Provide the (x, y) coordinate of the cell's center where the given text is located.  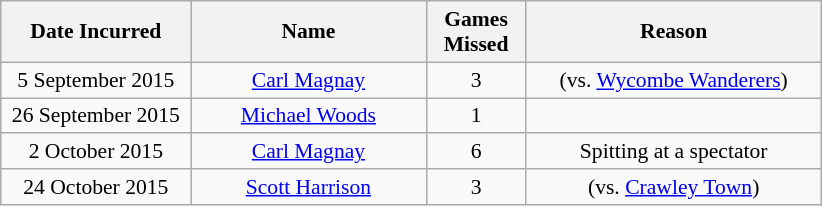
6 (476, 152)
(vs. Wycombe Wanderers) (674, 80)
(vs. Crawley Town) (674, 187)
Date Incurred (96, 32)
1 (476, 116)
Spitting at a spectator (674, 152)
Scott Harrison (308, 187)
Michael Woods (308, 116)
26 September 2015 (96, 116)
5 September 2015 (96, 80)
Games Missed (476, 32)
Reason (674, 32)
2 October 2015 (96, 152)
Name (308, 32)
24 October 2015 (96, 187)
